Determine the [x, y] coordinate at the center of the cell enclosing the given text.  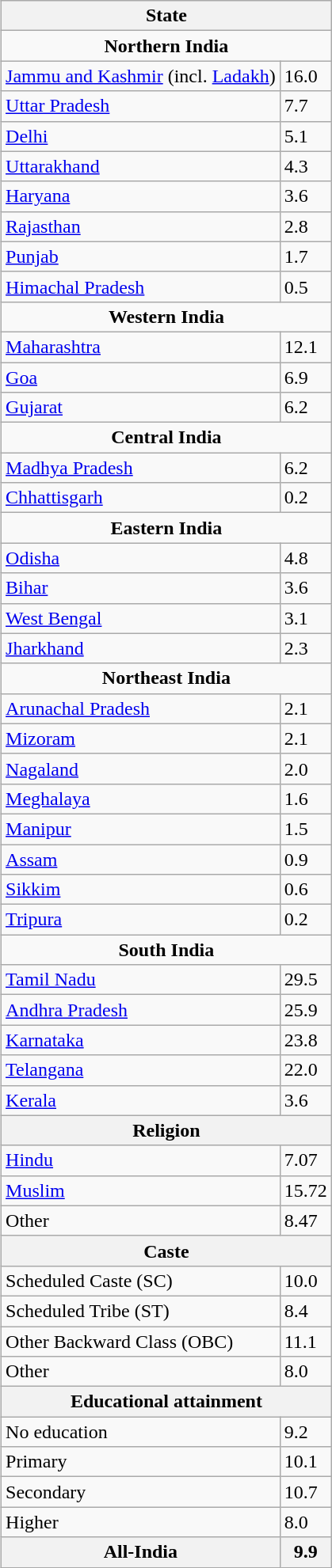
25.9 [306, 1010]
Jammu and Kashmir (incl. Ladakh) [141, 76]
7.7 [306, 106]
Goa [141, 378]
Karnataka [141, 1040]
Northeast India [166, 678]
Hindu [141, 1160]
Chhattisgarh [141, 498]
Himachal Pradesh [141, 287]
2.8 [306, 226]
Gujarat [141, 408]
Maharashtra [141, 347]
Scheduled Caste (SC) [141, 1281]
Religion [166, 1130]
16.0 [306, 76]
Punjab [141, 256]
Caste [166, 1251]
Nagaland [141, 769]
State [166, 16]
12.1 [306, 347]
5.1 [306, 136]
8.47 [306, 1221]
All-India [141, 1552]
15.72 [306, 1190]
Manipur [141, 829]
Higher [141, 1522]
2.3 [306, 648]
1.5 [306, 829]
Delhi [141, 136]
10.0 [306, 1281]
8.4 [306, 1311]
Telangana [141, 1070]
4.3 [306, 166]
Meghalaya [141, 799]
Western India [166, 317]
Madhya Pradesh [141, 468]
Uttar Pradesh [141, 106]
Muslim [141, 1190]
Central India [166, 438]
6.9 [306, 378]
Mizoram [141, 738]
Assam [141, 859]
1.7 [306, 256]
0.9 [306, 859]
Secondary [141, 1492]
4.8 [306, 558]
10.7 [306, 1492]
West Bengal [141, 618]
Sikkim [141, 890]
Andhra Pradesh [141, 1010]
Uttarakhand [141, 166]
Jharkhand [141, 648]
Other Backward Class (OBC) [141, 1342]
Bihar [141, 588]
7.07 [306, 1160]
0.5 [306, 287]
1.6 [306, 799]
22.0 [306, 1070]
3.1 [306, 618]
Arunachal Pradesh [141, 708]
No education [141, 1432]
Northern India [166, 46]
Odisha [141, 558]
0.6 [306, 890]
10.1 [306, 1462]
11.1 [306, 1342]
Haryana [141, 196]
9.2 [306, 1432]
Scheduled Tribe (ST) [141, 1311]
9.9 [306, 1552]
2.0 [306, 769]
29.5 [306, 980]
Primary [141, 1462]
Tamil Nadu [141, 980]
Educational attainment [166, 1402]
South India [166, 950]
23.8 [306, 1040]
Kerala [141, 1100]
Eastern India [166, 528]
Rajasthan [141, 226]
Tripura [141, 920]
